Determine the (X, Y) coordinate at the center of the cell enclosing the given text.  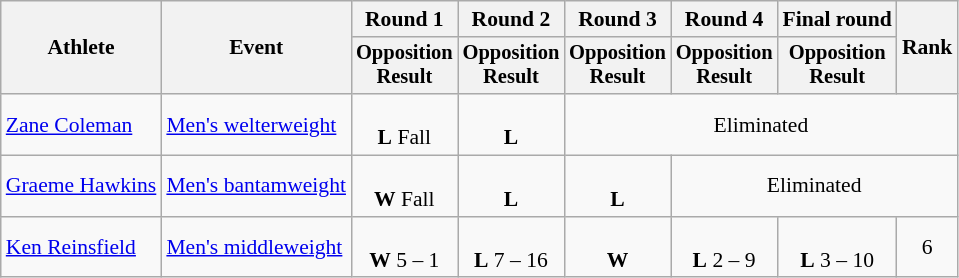
Men's welterweight (256, 124)
Rank (928, 48)
Round 3 (618, 19)
L 3 – 10 (837, 248)
Ken Reinsfield (82, 248)
L 7 – 16 (512, 248)
Men's middleweight (256, 248)
Event (256, 48)
Men's bantamweight (256, 186)
W Fall (404, 186)
W (618, 248)
Round 4 (724, 19)
Zane Coleman (82, 124)
Round 2 (512, 19)
L Fall (404, 124)
Athlete (82, 48)
W 5 – 1 (404, 248)
6 (928, 248)
Final round (837, 19)
Round 1 (404, 19)
Graeme Hawkins (82, 186)
L 2 – 9 (724, 248)
